Find where the given text appears and provide that cell's center as (x, y) coordinate. 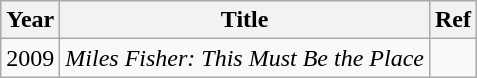
Year (30, 20)
Ref (452, 20)
Miles Fisher: This Must Be the Place (245, 58)
Title (245, 20)
2009 (30, 58)
